Return the [X, Y] coordinate for the center point of the cell that contains the specified text.  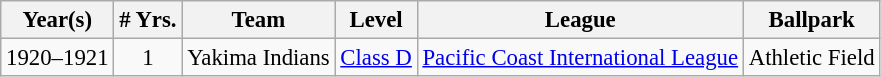
Year(s) [58, 20]
1920–1921 [58, 58]
Level [376, 20]
# Yrs. [148, 20]
Athletic Field [812, 58]
Team [258, 20]
1 [148, 58]
Pacific Coast International League [580, 58]
League [580, 20]
Class D [376, 58]
Ballpark [812, 20]
Yakima Indians [258, 58]
